Provide the (x, y) coordinate of the cell's center where the given text is located.  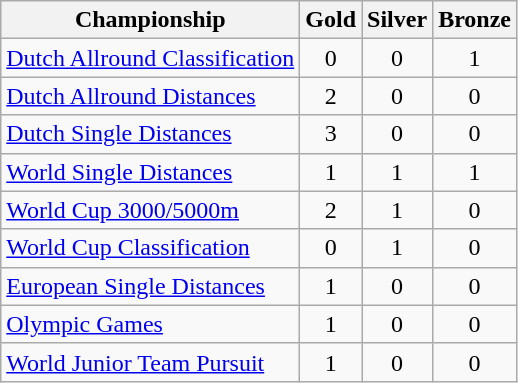
European Single Distances (150, 286)
World Single Distances (150, 172)
World Junior Team Pursuit (150, 362)
Championship (150, 20)
3 (331, 134)
Dutch Single Distances (150, 134)
Bronze (475, 20)
World Cup 3000/5000m (150, 210)
Dutch Allround Classification (150, 58)
Gold (331, 20)
Silver (398, 20)
Dutch Allround Distances (150, 96)
Olympic Games (150, 324)
World Cup Classification (150, 248)
